Extract the (X, Y) coordinate from the center of the cell holding the provided text.  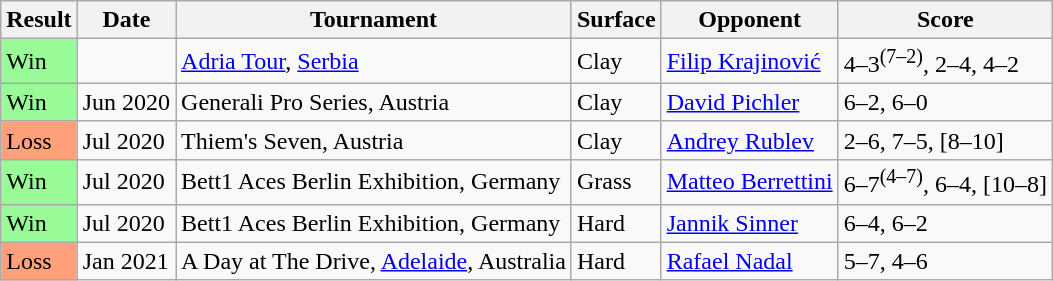
Jan 2021 (126, 261)
Result (39, 20)
Thiem's Seven, Austria (374, 140)
Grass (616, 182)
Matteo Berrettini (750, 182)
Surface (616, 20)
6–2, 6–0 (945, 102)
Rafael Nadal (750, 261)
Tournament (374, 20)
6–7(4–7), 6–4, [10–8] (945, 182)
Opponent (750, 20)
5–7, 4–6 (945, 261)
Jun 2020 (126, 102)
Jannik Sinner (750, 223)
Score (945, 20)
A Day at The Drive, Adelaide, Australia (374, 261)
6–4, 6–2 (945, 223)
Filip Krajinović (750, 62)
Andrey Rublev (750, 140)
Adria Tour, Serbia (374, 62)
4–3(7–2), 2–4, 4–2 (945, 62)
Generali Pro Series, Austria (374, 102)
Date (126, 20)
2–6, 7–5, [8–10] (945, 140)
David Pichler (750, 102)
